Scan for the cell matching the given text and deliver its (x, y) coordinate at center. 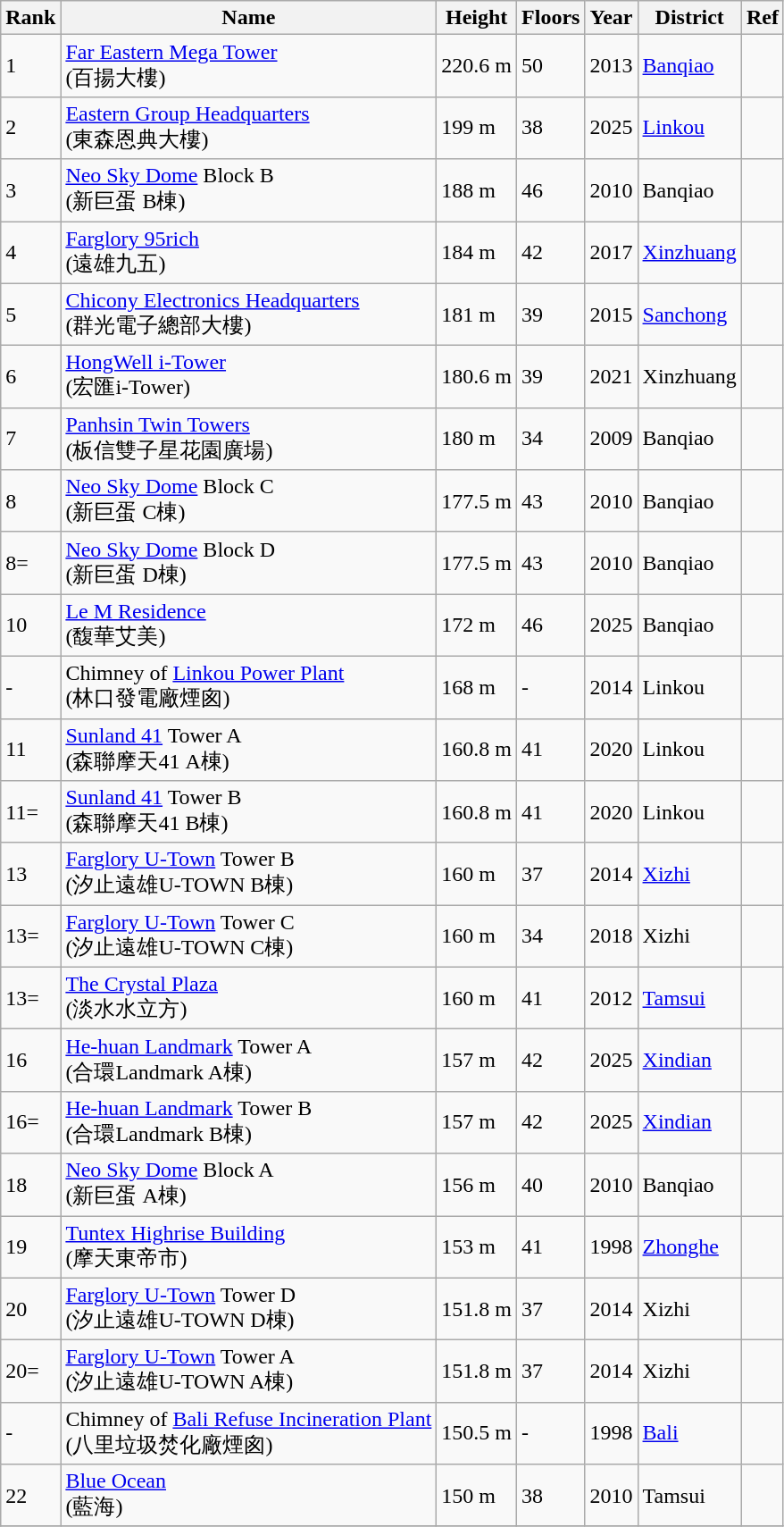
Tuntex Highrise Building (摩天東帝市) (248, 1246)
3 (30, 190)
11 (30, 750)
Neo Sky Dome Block B (新巨蛋 B棟) (248, 190)
Blue Ocean (藍海) (248, 1496)
10 (30, 625)
Height (477, 18)
150.5 m (477, 1433)
Farglory U-Town Tower B (汐止遠雄U-TOWN B棟) (248, 874)
Farglory U-Town Tower A (汐止遠雄U-TOWN A棟) (248, 1372)
11= (30, 812)
He-huan Landmark Tower B (合環Landmark B棟) (248, 1122)
7 (30, 439)
180 m (477, 439)
Chimney of Linkou Power Plant (林口發電廠煙囪) (248, 687)
172 m (477, 625)
20 (30, 1309)
Floors (551, 18)
50 (551, 66)
18 (30, 1185)
16 (30, 1061)
Neo Sky Dome Block A (新巨蛋 A棟) (248, 1185)
40 (551, 1185)
199 m (477, 128)
2012 (611, 998)
8= (30, 563)
180.6 m (477, 377)
Chimney of Bali Refuse Incineration Plant (八里垃圾焚化廠煙囪) (248, 1433)
19 (30, 1246)
2017 (611, 253)
5 (30, 315)
153 m (477, 1246)
2021 (611, 377)
He-huan Landmark Tower A (合環Landmark A棟) (248, 1061)
2015 (611, 315)
4 (30, 253)
156 m (477, 1185)
Bali (689, 1433)
District (689, 18)
Le M Residence (馥華艾美) (248, 625)
Year (611, 18)
8 (30, 501)
1 (30, 66)
2009 (611, 439)
16= (30, 1122)
220.6 m (477, 66)
Farglory U-Town Tower C (汐止遠雄U-TOWN C棟) (248, 936)
Neo Sky Dome Block D (新巨蛋 D棟) (248, 563)
20= (30, 1372)
Farglory U-Town Tower D (汐止遠雄U-TOWN D棟) (248, 1309)
HongWell i-Tower (宏匯i-Tower) (248, 377)
184 m (477, 253)
Sanchong (689, 315)
Sunland 41 Tower B (森聯摩天41 B棟) (248, 812)
Neo Sky Dome Block C (新巨蛋 C棟) (248, 501)
Panhsin Twin Towers (板信雙子星花園廣場) (248, 439)
181 m (477, 315)
Name (248, 18)
168 m (477, 687)
2013 (611, 66)
Rank (30, 18)
Zhonghe (689, 1246)
188 m (477, 190)
Ref (763, 18)
Far Eastern Mega Tower (百揚大樓) (248, 66)
Sunland 41 Tower A (森聯摩天41 A棟) (248, 750)
Farglory 95rich (遠雄九五) (248, 253)
2 (30, 128)
22 (30, 1496)
Chicony Electronics Headquarters (群光電子總部大樓) (248, 315)
The Crystal Plaza (淡水水立方) (248, 998)
13 (30, 874)
150 m (477, 1496)
6 (30, 377)
2018 (611, 936)
Eastern Group Headquarters (東森恩典大樓) (248, 128)
